For the text-containing cell, return its midpoint in [X, Y] coordinate format. 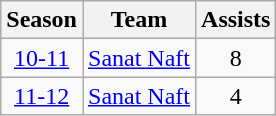
Season [42, 20]
11-12 [42, 96]
Assists [236, 20]
10-11 [42, 58]
Team [138, 20]
4 [236, 96]
8 [236, 58]
